For the text-containing cell, return its midpoint in [x, y] coordinate format. 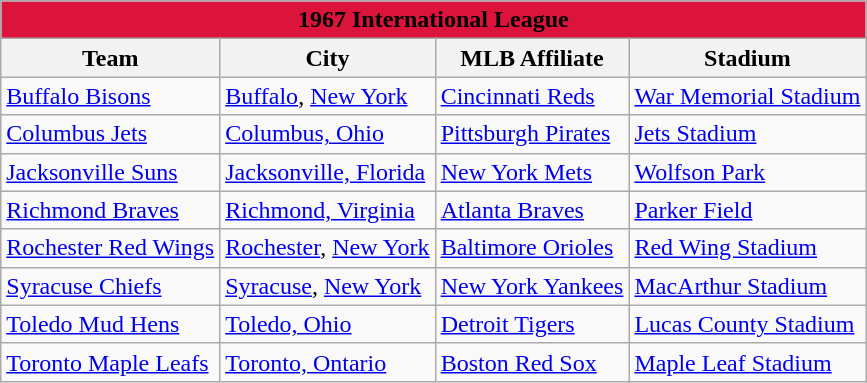
Columbus Jets [110, 134]
Buffalo Bisons [110, 96]
New York Mets [532, 172]
Wolfson Park [748, 172]
Atlanta Braves [532, 210]
Team [110, 58]
Toronto, Ontario [328, 362]
Red Wing Stadium [748, 248]
Syracuse, New York [328, 286]
Toledo Mud Hens [110, 324]
Lucas County Stadium [748, 324]
Baltimore Orioles [532, 248]
Richmond Braves [110, 210]
Cincinnati Reds [532, 96]
MLB Affiliate [532, 58]
Columbus, Ohio [328, 134]
War Memorial Stadium [748, 96]
Syracuse Chiefs [110, 286]
1967 International League [434, 20]
Toledo, Ohio [328, 324]
Jacksonville Suns [110, 172]
Pittsburgh Pirates [532, 134]
Rochester, New York [328, 248]
Maple Leaf Stadium [748, 362]
Rochester Red Wings [110, 248]
Jacksonville, Florida [328, 172]
Boston Red Sox [532, 362]
Jets Stadium [748, 134]
Toronto Maple Leafs [110, 362]
Richmond, Virginia [328, 210]
New York Yankees [532, 286]
MacArthur Stadium [748, 286]
Detroit Tigers [532, 324]
Parker Field [748, 210]
Buffalo, New York [328, 96]
Stadium [748, 58]
City [328, 58]
